From the cell containing the given text, extract its center point as (X, Y) coordinate. 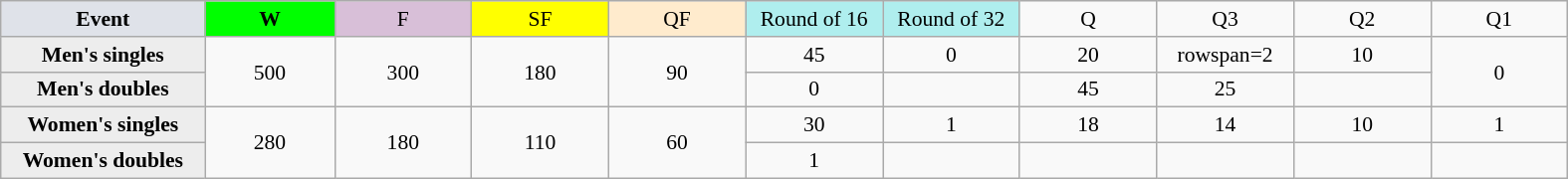
Q (1088, 19)
500 (270, 72)
Women's singles (104, 125)
Men's doubles (104, 89)
110 (541, 143)
280 (270, 143)
QF (677, 19)
14 (1226, 125)
Q1 (1499, 19)
60 (677, 143)
30 (814, 125)
Round of 16 (814, 19)
20 (1088, 55)
300 (403, 72)
25 (1226, 89)
Q2 (1362, 19)
rowspan=2 (1226, 55)
W (270, 19)
SF (541, 19)
Round of 32 (951, 19)
Event (104, 19)
Women's doubles (104, 161)
F (403, 19)
Men's singles (104, 55)
Q3 (1226, 19)
18 (1088, 125)
90 (677, 72)
